Output the (x, y) coordinate of the center of the cell containing the given text.  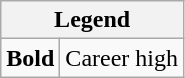
Bold (30, 58)
Career high (122, 58)
Legend (92, 20)
